Search for the cell housing the specified text and yield its [x, y] center coordinate. 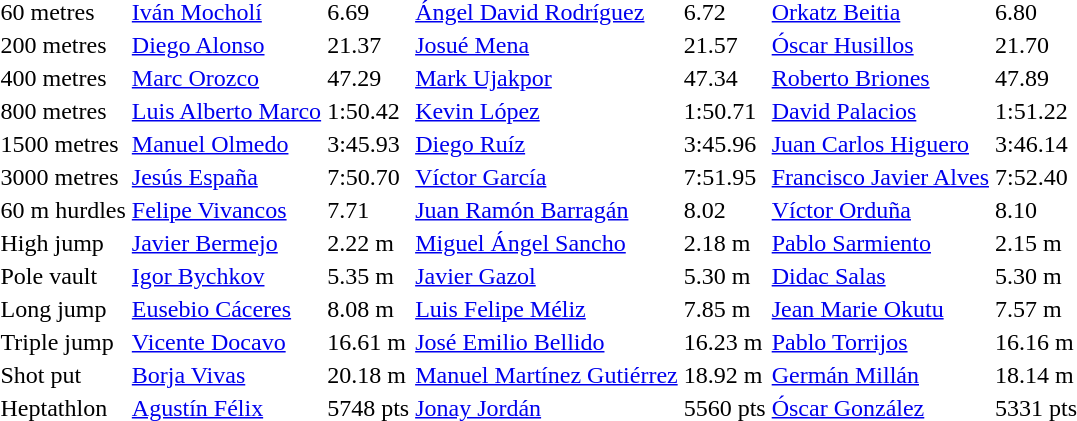
7:50.70 [368, 177]
Mark Ujakpor [547, 78]
Jean Marie Okutu [880, 309]
Miguel Ángel Sancho [547, 243]
5.30 m [724, 276]
21.57 [724, 45]
5.35 m [368, 276]
José Emilio Bellido [547, 342]
8.08 m [368, 309]
Josué Mena [547, 45]
20.18 m [368, 375]
Víctor Orduña [880, 210]
Víctor García [547, 177]
Igor Bychkov [226, 276]
1:50.71 [724, 111]
Roberto Briones [880, 78]
16.61 m [368, 342]
Pablo Sarmiento [880, 243]
21.37 [368, 45]
Marc Orozco [226, 78]
Luis Alberto Marco [226, 111]
Pablo Torrijos [880, 342]
Luis Felipe Méliz [547, 309]
Felipe Vivancos [226, 210]
Jesús España [226, 177]
7.85 m [724, 309]
Diego Alonso [226, 45]
Borja Vivas [226, 375]
Didac Salas [880, 276]
Juan Ramón Barragán [547, 210]
47.29 [368, 78]
Eusebio Cáceres [226, 309]
1:50.42 [368, 111]
47.34 [724, 78]
Óscar Husillos [880, 45]
Vicente Docavo [226, 342]
Javier Bermejo [226, 243]
3:45.93 [368, 144]
Javier Gazol [547, 276]
Francisco Javier Alves [880, 177]
Manuel Olmedo [226, 144]
Juan Carlos Higuero [880, 144]
2.22 m [368, 243]
7.71 [368, 210]
2.18 m [724, 243]
3:45.96 [724, 144]
16.23 m [724, 342]
Kevin López [547, 111]
Diego Ruíz [547, 144]
7:51.95 [724, 177]
Germán Millán [880, 375]
8.02 [724, 210]
18.92 m [724, 375]
David Palacios [880, 111]
Manuel Martínez Gutiérrez [547, 375]
